Extract the [X, Y] coordinate from the center of the cell holding the provided text.  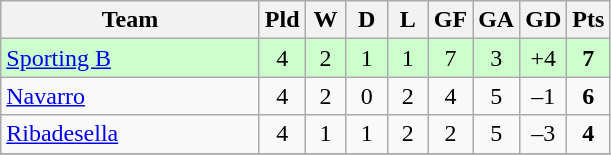
GF [450, 20]
Navarro [130, 96]
+4 [544, 58]
0 [366, 96]
L [408, 20]
D [366, 20]
Pts [588, 20]
Team [130, 20]
Ribadesella [130, 134]
W [326, 20]
Sporting B [130, 58]
GD [544, 20]
3 [496, 58]
6 [588, 96]
–1 [544, 96]
Pld [282, 20]
GA [496, 20]
–3 [544, 134]
